Capture the cell that displays the provided text and extract its [X, Y] central coordinate. 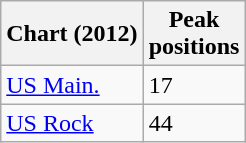
Peakpositions [194, 34]
17 [194, 85]
US Main. [72, 85]
Chart (2012) [72, 34]
US Rock [72, 123]
44 [194, 123]
